Detect which cell encompasses the target text, then output its [X, Y] center coordinate. 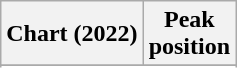
Peakposition [189, 34]
Chart (2022) [72, 34]
